Pinpoint the cell where the given text exists, returning its (x, y) midpoint coordinate. 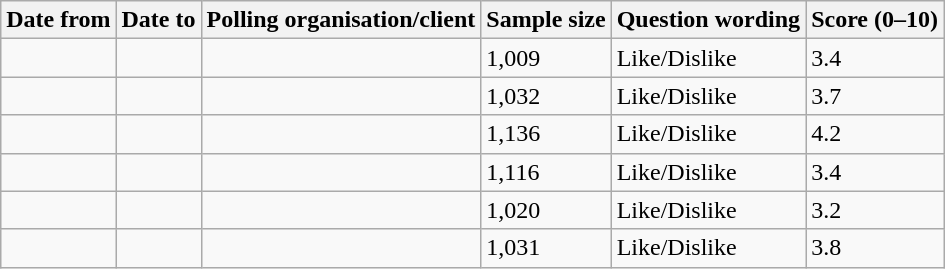
Date from (58, 20)
3.2 (875, 210)
1,032 (546, 96)
1,020 (546, 210)
Question wording (708, 20)
Date to (158, 20)
4.2 (875, 134)
Sample size (546, 20)
1,031 (546, 248)
3.8 (875, 248)
Polling organisation/client (341, 20)
1,136 (546, 134)
3.7 (875, 96)
1,009 (546, 58)
1,116 (546, 172)
Score (0–10) (875, 20)
